Pinpoint the cell where the given text exists, returning its [x, y] midpoint coordinate. 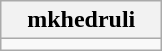
mkhedruli [82, 20]
